Pinpoint the cell where the given text exists, returning its (x, y) midpoint coordinate. 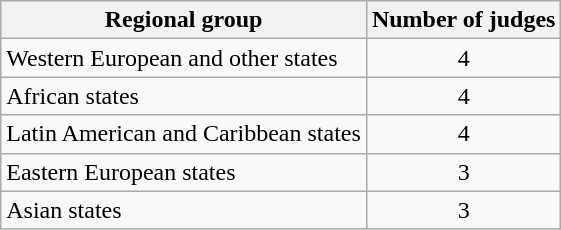
Asian states (184, 210)
African states (184, 96)
Latin American and Caribbean states (184, 134)
Eastern European states (184, 172)
Western European and other states (184, 58)
Regional group (184, 20)
Number of judges (464, 20)
